Return [X, Y] of the center of cell containing provided text 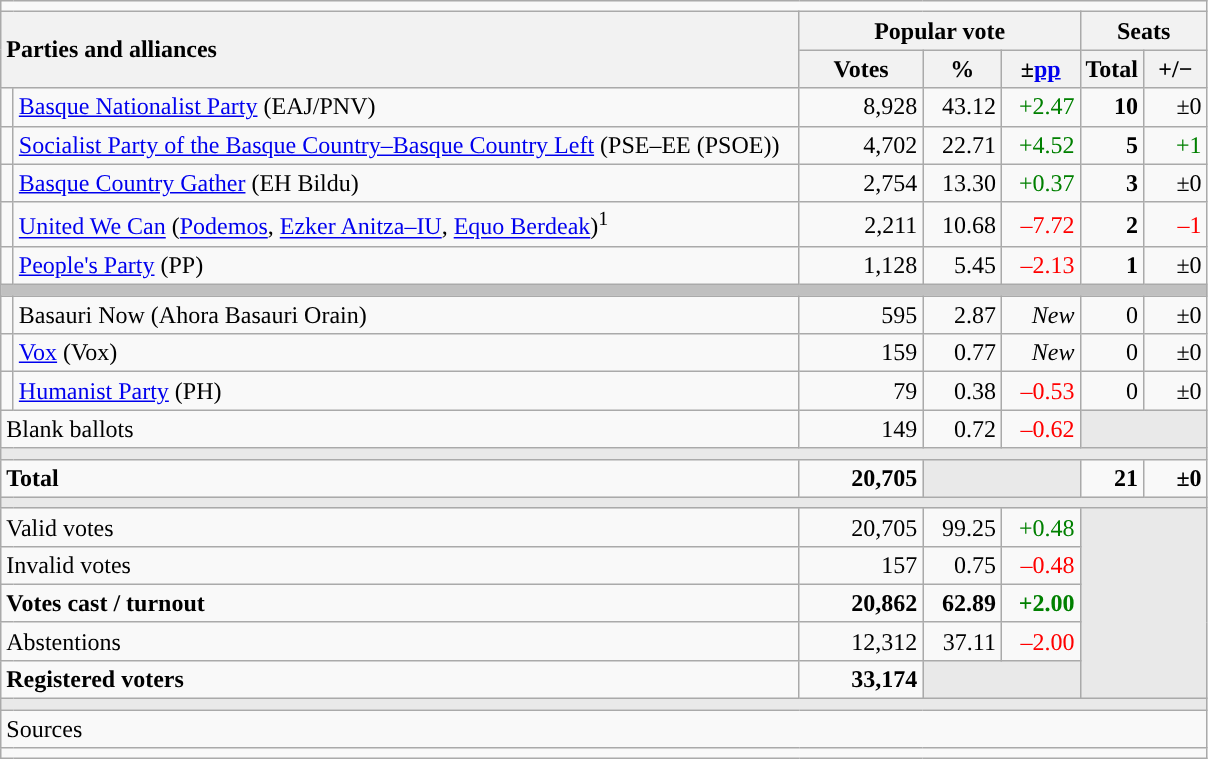
–2.13 [1040, 266]
Sources [604, 729]
–2.00 [1040, 641]
Basque Nationalist Party (EAJ/PNV) [406, 107]
People's Party (PP) [406, 266]
Parties and alliances [400, 50]
Invalid votes [400, 565]
10 [1112, 107]
Socialist Party of the Basque Country–Basque Country Left (PSE–EE (PSOE)) [406, 145]
Humanist Party (PH) [406, 391]
Seats [1144, 31]
+0.37 [1040, 183]
2,754 [861, 183]
1 [1112, 266]
37.11 [962, 641]
0.38 [962, 391]
Votes cast / turnout [400, 603]
149 [861, 429]
Basque Country Gather (EH Bildu) [406, 183]
±pp [1040, 69]
2 [1112, 224]
12,312 [861, 641]
10.68 [962, 224]
2.87 [962, 315]
0.75 [962, 565]
0.77 [962, 353]
3 [1112, 183]
–0.62 [1040, 429]
Vox (Vox) [406, 353]
20,862 [861, 603]
99.25 [962, 527]
43.12 [962, 107]
–1 [1176, 224]
% [962, 69]
+1 [1176, 145]
Popular vote [940, 31]
+/− [1176, 69]
21 [1112, 478]
157 [861, 565]
–0.48 [1040, 565]
Valid votes [400, 527]
0.72 [962, 429]
159 [861, 353]
+4.52 [1040, 145]
8,928 [861, 107]
595 [861, 315]
2,211 [861, 224]
Registered voters [400, 679]
–7.72 [1040, 224]
+0.48 [1040, 527]
4,702 [861, 145]
13.30 [962, 183]
22.71 [962, 145]
33,174 [861, 679]
+2.47 [1040, 107]
+2.00 [1040, 603]
Blank ballots [400, 429]
79 [861, 391]
Basauri Now (Ahora Basauri Orain) [406, 315]
1,128 [861, 266]
United We Can (Podemos, Ezker Anitza–IU, Equo Berdeak)1 [406, 224]
5.45 [962, 266]
Votes [861, 69]
62.89 [962, 603]
–0.53 [1040, 391]
Abstentions [400, 641]
5 [1112, 145]
